Return the [x, y] coordinate for the center point of the cell that contains the specified text.  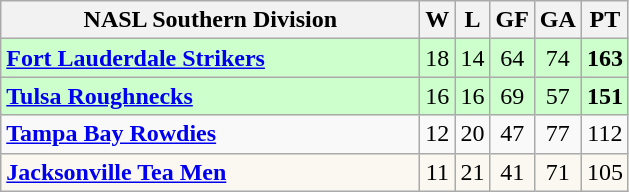
74 [558, 58]
151 [604, 96]
Jacksonville Tea Men [210, 172]
W [438, 20]
57 [558, 96]
11 [438, 172]
Fort Lauderdale Strikers [210, 58]
L [472, 20]
69 [512, 96]
PT [604, 20]
Tampa Bay Rowdies [210, 134]
14 [472, 58]
163 [604, 58]
64 [512, 58]
12 [438, 134]
GA [558, 20]
GF [512, 20]
NASL Southern Division [210, 20]
105 [604, 172]
18 [438, 58]
21 [472, 172]
41 [512, 172]
112 [604, 134]
20 [472, 134]
Tulsa Roughnecks [210, 96]
71 [558, 172]
47 [512, 134]
77 [558, 134]
